Output the [X, Y] coordinate of the center of the cell containing the given text.  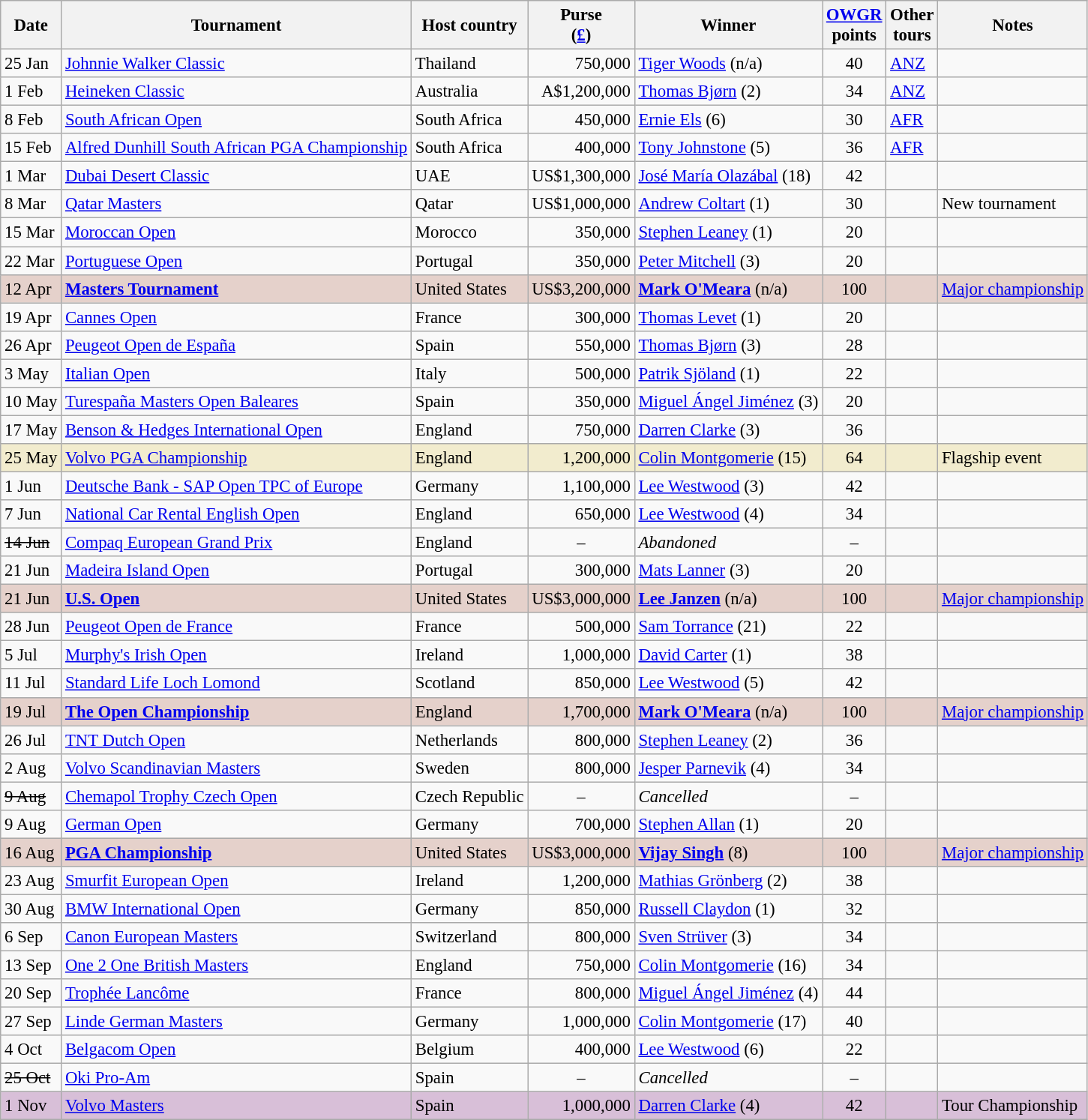
Belgacom Open [237, 1050]
6 Sep [31, 937]
16 Aug [31, 852]
450,000 [581, 120]
Notes [1013, 25]
1 Jun [31, 486]
5 Jul [31, 655]
Thailand [469, 64]
Moroccan Open [237, 232]
Colin Montgomerie (15) [728, 458]
Alfred Dunhill South African PGA Championship [237, 148]
27 Sep [31, 1022]
8 Feb [31, 120]
Winner [728, 25]
Tour Championship [1013, 1106]
Russell Claydon (1) [728, 909]
Switzerland [469, 937]
South African Open [237, 120]
Standard Life Loch Lomond [237, 684]
PGA Championship [237, 852]
Volvo PGA Championship [237, 458]
Ernie Els (6) [728, 120]
11 Jul [31, 684]
28 [855, 345]
Jesper Parnevik (4) [728, 768]
Dubai Desert Classic [237, 176]
Cannes Open [237, 317]
Sam Torrance (21) [728, 627]
550,000 [581, 345]
44 [855, 993]
Linde German Masters [237, 1022]
14 Jun [31, 543]
Morocco [469, 232]
19 Apr [31, 317]
Scotland [469, 684]
German Open [237, 825]
1,700,000 [581, 711]
Benson & Hedges International Open [237, 430]
Qatar Masters [237, 205]
3 May [31, 373]
Colin Montgomerie (16) [728, 966]
25 May [31, 458]
Lee Westwood (3) [728, 486]
Madeira Island Open [237, 570]
Thomas Levet (1) [728, 317]
Sven Strüver (3) [728, 937]
Compaq European Grand Prix [237, 543]
Lee Janzen (n/a) [728, 599]
Abandoned [728, 543]
10 May [31, 402]
Lee Westwood (5) [728, 684]
U.S. Open [237, 599]
Miguel Ángel Jiménez (4) [728, 993]
Peugeot Open de France [237, 627]
Tony Johnstone (5) [728, 148]
26 Jul [31, 740]
Volvo Scandinavian Masters [237, 768]
20 Sep [31, 993]
Lee Westwood (4) [728, 514]
Thomas Bjørn (2) [728, 91]
19 Jul [31, 711]
25 Oct [31, 1078]
25 Jan [31, 64]
David Carter (1) [728, 655]
Volvo Masters [237, 1106]
Thomas Bjørn (3) [728, 345]
Date [31, 25]
Darren Clarke (3) [728, 430]
Mats Lanner (3) [728, 570]
30 Aug [31, 909]
Colin Montgomerie (17) [728, 1022]
Andrew Coltart (1) [728, 205]
Vijay Singh (8) [728, 852]
700,000 [581, 825]
Murphy's Irish Open [237, 655]
15 Mar [31, 232]
Smurfit European Open [237, 881]
1,100,000 [581, 486]
Othertours [912, 25]
Italian Open [237, 373]
13 Sep [31, 966]
UAE [469, 176]
Stephen Leaney (2) [728, 740]
15 Feb [31, 148]
Patrik Sjöland (1) [728, 373]
64 [855, 458]
Lee Westwood (6) [728, 1050]
Purse(£) [581, 25]
Portuguese Open [237, 261]
Italy [469, 373]
Miguel Ángel Jiménez (3) [728, 402]
Deutsche Bank - SAP Open TPC of Europe [237, 486]
Netherlands [469, 740]
US$3,200,000 [581, 289]
A$1,200,000 [581, 91]
Peter Mitchell (3) [728, 261]
Peugeot Open de España [237, 345]
22 Mar [31, 261]
US$1,300,000 [581, 176]
BMW International Open [237, 909]
One 2 One British Masters [237, 966]
2 Aug [31, 768]
National Car Rental English Open [237, 514]
4 Oct [31, 1050]
Chemapol Trophy Czech Open [237, 796]
17 May [31, 430]
The Open Championship [237, 711]
8 Mar [31, 205]
TNT Dutch Open [237, 740]
Canon European Masters [237, 937]
23 Aug [31, 881]
Mathias Grönberg (2) [728, 881]
Oki Pro-Am [237, 1078]
1 Nov [31, 1106]
1 Feb [31, 91]
Masters Tournament [237, 289]
Darren Clarke (4) [728, 1106]
Belgium [469, 1050]
7 Jun [31, 514]
12 Apr [31, 289]
OWGRpoints [855, 25]
28 Jun [31, 627]
José María Olazábal (18) [728, 176]
Qatar [469, 205]
Tournament [237, 25]
Trophée Lancôme [237, 993]
Turespaña Masters Open Baleares [237, 402]
32 [855, 909]
Johnnie Walker Classic [237, 64]
Czech Republic [469, 796]
Australia [469, 91]
Stephen Leaney (1) [728, 232]
650,000 [581, 514]
Stephen Allan (1) [728, 825]
Host country [469, 25]
US$1,000,000 [581, 205]
Tiger Woods (n/a) [728, 64]
1 Mar [31, 176]
New tournament [1013, 205]
Sweden [469, 768]
Heineken Classic [237, 91]
Flagship event [1013, 458]
26 Apr [31, 345]
